Pinpoint the cell where the given text exists, returning its [X, Y] midpoint coordinate. 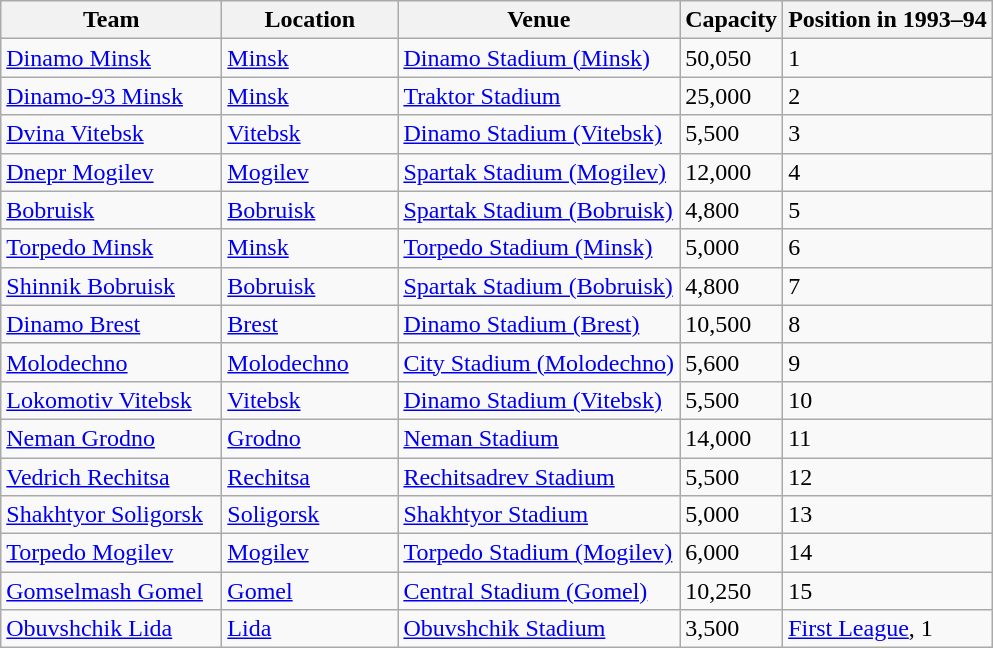
Rechitsadrev Stadium [539, 477]
15 [888, 591]
3 [888, 134]
Torpedo Stadium (Mogilev) [539, 553]
Capacity [732, 20]
14 [888, 553]
Vedrich Rechitsa [112, 477]
Dinamo Stadium (Minsk) [539, 58]
Rechitsa [310, 477]
City Stadium (Molodechno) [539, 362]
3,500 [732, 629]
Torpedo Stadium (Minsk) [539, 248]
Torpedo Mogilev [112, 553]
Dinamo Stadium (Brest) [539, 324]
Lokomotiv Vitebsk [112, 400]
5,600 [732, 362]
Obuvshchik Lida [112, 629]
10,250 [732, 591]
Team [112, 20]
Gomel [310, 591]
25,000 [732, 96]
Dinamo Minsk [112, 58]
8 [888, 324]
Grodno [310, 438]
9 [888, 362]
Spartak Stadium (Mogilev) [539, 172]
7 [888, 286]
Neman Stadium [539, 438]
Soligorsk [310, 515]
Venue [539, 20]
1 [888, 58]
Torpedo Minsk [112, 248]
Neman Grodno [112, 438]
First League, 1 [888, 629]
Dnepr Mogilev [112, 172]
12 [888, 477]
Central Stadium (Gomel) [539, 591]
50,050 [732, 58]
Gomselmash Gomel [112, 591]
5 [888, 210]
Obuvshchik Stadium [539, 629]
Shinnik Bobruisk [112, 286]
Dinamo Brest [112, 324]
10 [888, 400]
14,000 [732, 438]
Brest [310, 324]
13 [888, 515]
Shakhtyor Soligorsk [112, 515]
12,000 [732, 172]
Dvina Vitebsk [112, 134]
4 [888, 172]
Lida [310, 629]
Location [310, 20]
11 [888, 438]
Traktor Stadium [539, 96]
10,500 [732, 324]
6,000 [732, 553]
Shakhtyor Stadium [539, 515]
2 [888, 96]
Dinamo-93 Minsk [112, 96]
6 [888, 248]
Position in 1993–94 [888, 20]
